Extract the (X, Y) coordinate from the center of the cell holding the provided text.  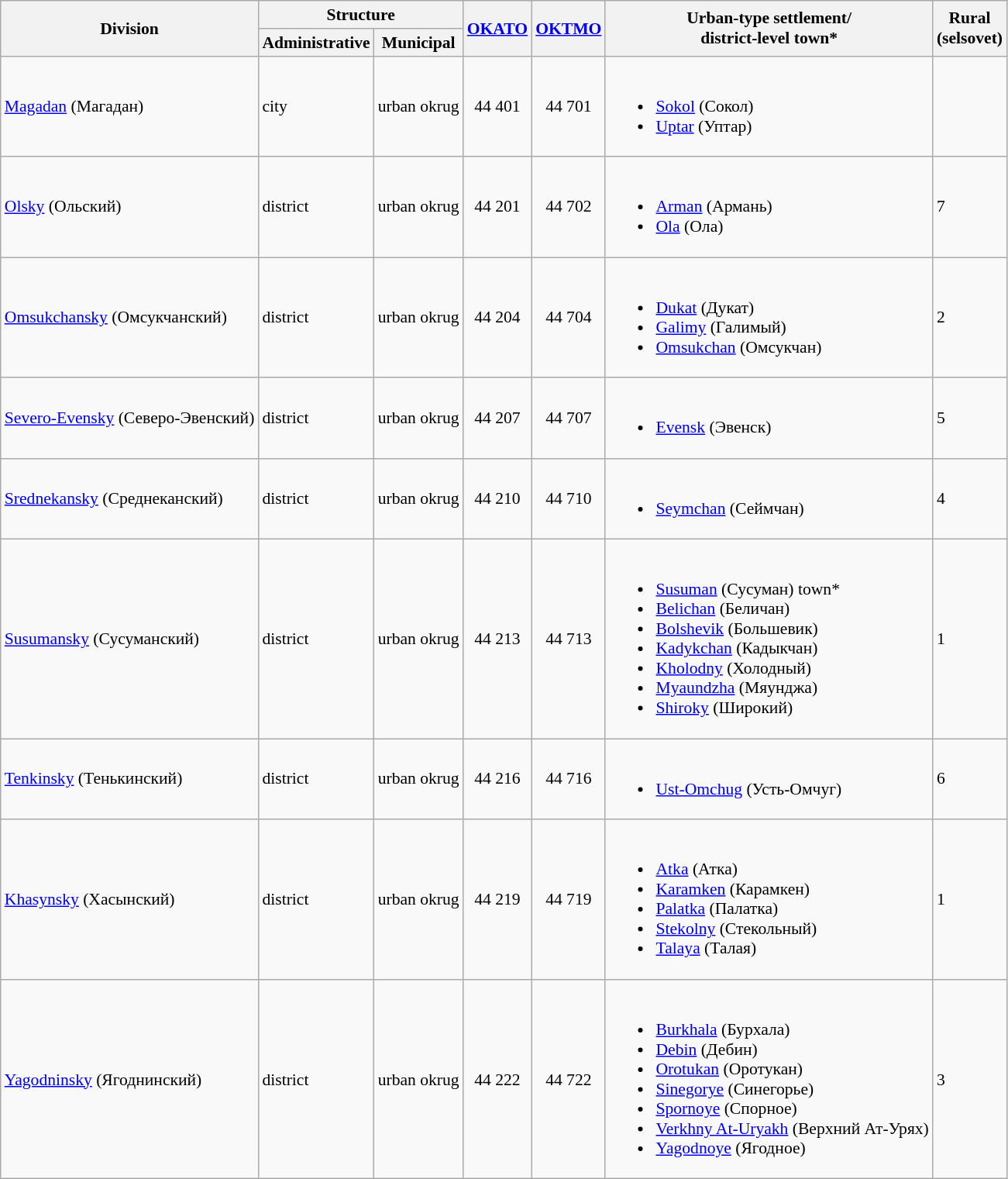
44 213 (497, 639)
Ust-Omchug (Усть-Омчуг) (769, 779)
Olsky (Ольский) (130, 207)
44 701 (569, 106)
Omsukchansky (Омсукчанский) (130, 318)
44 204 (497, 318)
6 (970, 779)
Yagodninsky (Ягоднинский) (130, 1079)
Severo-Evensky (Северо-Эвенский) (130, 418)
Burkhala (Бурхала)Debin (Дебин)Orotukan (Оротукан)Sinegorye (Синегорье)Spornoye (Спорное)Verkhny At-Uryakh (Верхний Ат-Урях)Yagodnoye (Ягодное) (769, 1079)
44 710 (569, 499)
2 (970, 318)
5 (970, 418)
44 216 (497, 779)
Atka (Атка)Karamken (Карамкен)Palatka (Палатка)Stekolny (Стекольный)Talaya (Талая) (769, 899)
Municipal (418, 43)
44 201 (497, 207)
44 722 (569, 1079)
Structure (360, 15)
Dukat (Дукат)Galimy (Галимый)Omsukchan (Омсукчан) (769, 318)
44 713 (569, 639)
3 (970, 1079)
Rural(selsovet) (970, 28)
7 (970, 207)
Khasynsky (Хасынский) (130, 899)
44 207 (497, 418)
44 702 (569, 207)
Tenkinsky (Тенькинский) (130, 779)
44 210 (497, 499)
44 222 (497, 1079)
4 (970, 499)
44 219 (497, 899)
Magadan (Магадан) (130, 106)
Division (130, 28)
44 716 (569, 779)
Evensk (Эвенск) (769, 418)
Seymchan (Сеймчан) (769, 499)
Srednekansky (Среднеканский) (130, 499)
Administrative (316, 43)
Susumansky (Сусуманский) (130, 639)
Susuman (Сусуман) town*Belichan (Беличан)Bolshevik (Большевик)Kadykchan (Кадыкчан)Kholodny (Холодный)Myaundzha (Мяунджа)Shiroky (Широкий) (769, 639)
Sokol (Сокол)Uptar (Уптар) (769, 106)
OKATO (497, 28)
Arman (Армань)Ola (Ола) (769, 207)
44 707 (569, 418)
44 401 (497, 106)
city (316, 106)
44 704 (569, 318)
44 719 (569, 899)
Urban-type settlement/district-level town* (769, 28)
OKTMO (569, 28)
